Pinpoint the cell where the given text exists, returning its [x, y] midpoint coordinate. 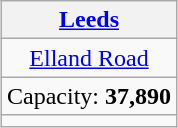
Elland Road [88, 58]
Leeds [88, 20]
Capacity: 37,890 [88, 96]
